Locate the cell with the specified text and output its (X, Y) center coordinate. 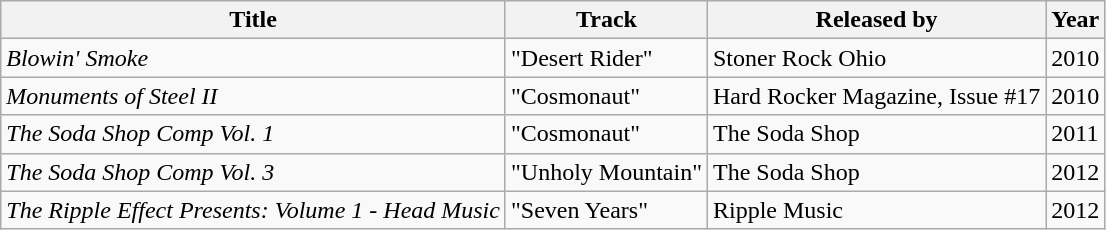
Year (1076, 20)
"Seven Years" (606, 210)
The Soda Shop Comp Vol. 3 (254, 172)
"Unholy Mountain" (606, 172)
The Soda Shop Comp Vol. 1 (254, 134)
The Ripple Effect Presents: Volume 1 - Head Music (254, 210)
Hard Rocker Magazine, Issue #17 (876, 96)
Track (606, 20)
2011 (1076, 134)
Released by (876, 20)
Blowin' Smoke (254, 58)
"Desert Rider" (606, 58)
Monuments of Steel II (254, 96)
Title (254, 20)
Ripple Music (876, 210)
Stoner Rock Ohio (876, 58)
